From the cell containing the given text, extract its center point as [X, Y] coordinate. 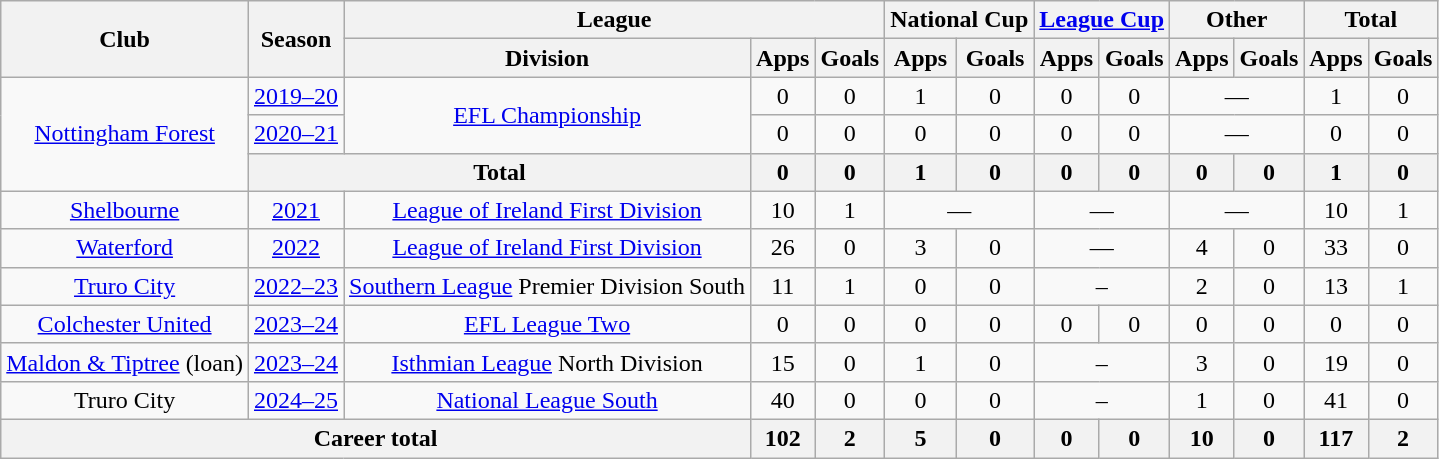
13 [1336, 286]
2024–25 [296, 400]
33 [1336, 248]
Other [1237, 20]
117 [1336, 438]
102 [783, 438]
41 [1336, 400]
Nottingham Forest [125, 134]
Career total [376, 438]
Southern League Premier Division South [548, 286]
League [614, 20]
Shelbourne [125, 210]
26 [783, 248]
19 [1336, 362]
Isthmian League North Division [548, 362]
2022 [296, 248]
2021 [296, 210]
EFL Championship [548, 115]
11 [783, 286]
League Cup [1102, 20]
National Cup [960, 20]
Colchester United [125, 324]
5 [921, 438]
Division [548, 58]
Season [296, 39]
2020–21 [296, 134]
Club [125, 39]
Waterford [125, 248]
2019–20 [296, 96]
2022–23 [296, 286]
National League South [548, 400]
15 [783, 362]
Maldon & Tiptree (loan) [125, 362]
EFL League Two [548, 324]
4 [1202, 248]
40 [783, 400]
